Find where the given text appears and provide that cell's center as (X, Y) coordinate. 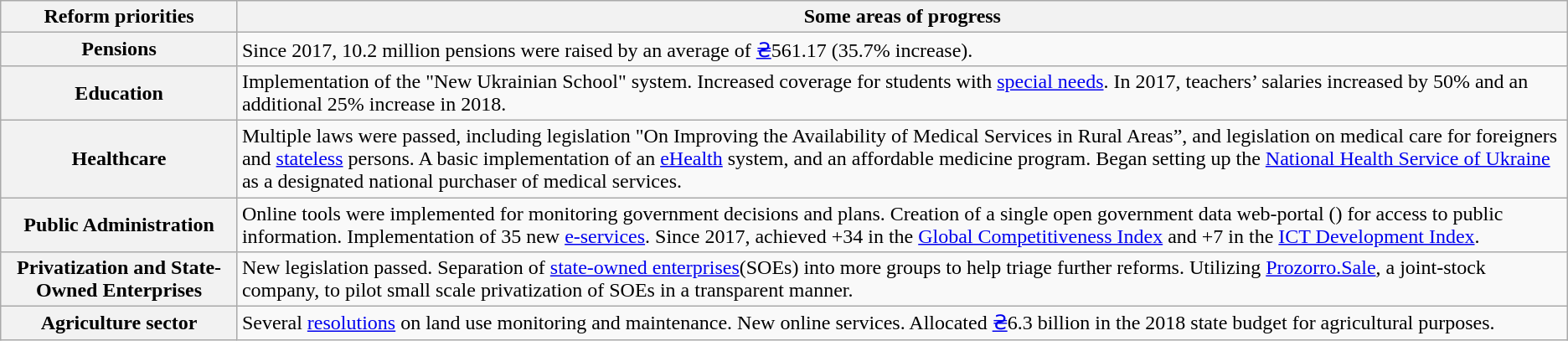
Public Administration (119, 225)
Healthcare (119, 158)
Privatization and State-Owned Enterprises (119, 280)
Pensions (119, 49)
Agriculture sector (119, 323)
Reform priorities (119, 17)
Since 2017, 10.2 million pensions were raised by an average of ₴561.17 (35.7% increase). (902, 49)
Some areas of progress (902, 17)
Education (119, 92)
